Pinpoint the cell where the given text exists, returning its (X, Y) midpoint coordinate. 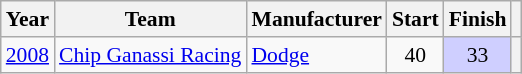
Chip Ganassi Racing (150, 55)
Dodge (316, 55)
Year (28, 19)
Team (150, 19)
Manufacturer (316, 19)
33 (478, 55)
Start (416, 19)
2008 (28, 55)
Finish (478, 19)
40 (416, 55)
